Detect which cell encompasses the target text, then output its [X, Y] center coordinate. 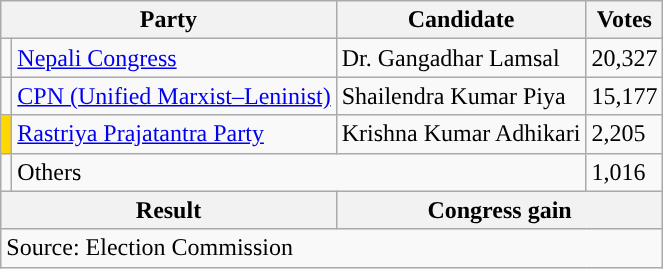
Party [168, 20]
15,177 [624, 96]
Nepali Congress [174, 58]
Shailendra Kumar Piya [461, 96]
Congress gain [500, 210]
Dr. Gangadhar Lamsal [461, 58]
Votes [624, 20]
Result [168, 210]
Others [299, 172]
CPN (Unified Marxist–Leninist) [174, 96]
Krishna Kumar Adhikari [461, 134]
2,205 [624, 134]
Candidate [461, 20]
Rastriya Prajatantra Party [174, 134]
1,016 [624, 172]
20,327 [624, 58]
Source: Election Commission [332, 248]
